Capture the cell that displays the provided text and extract its [x, y] central coordinate. 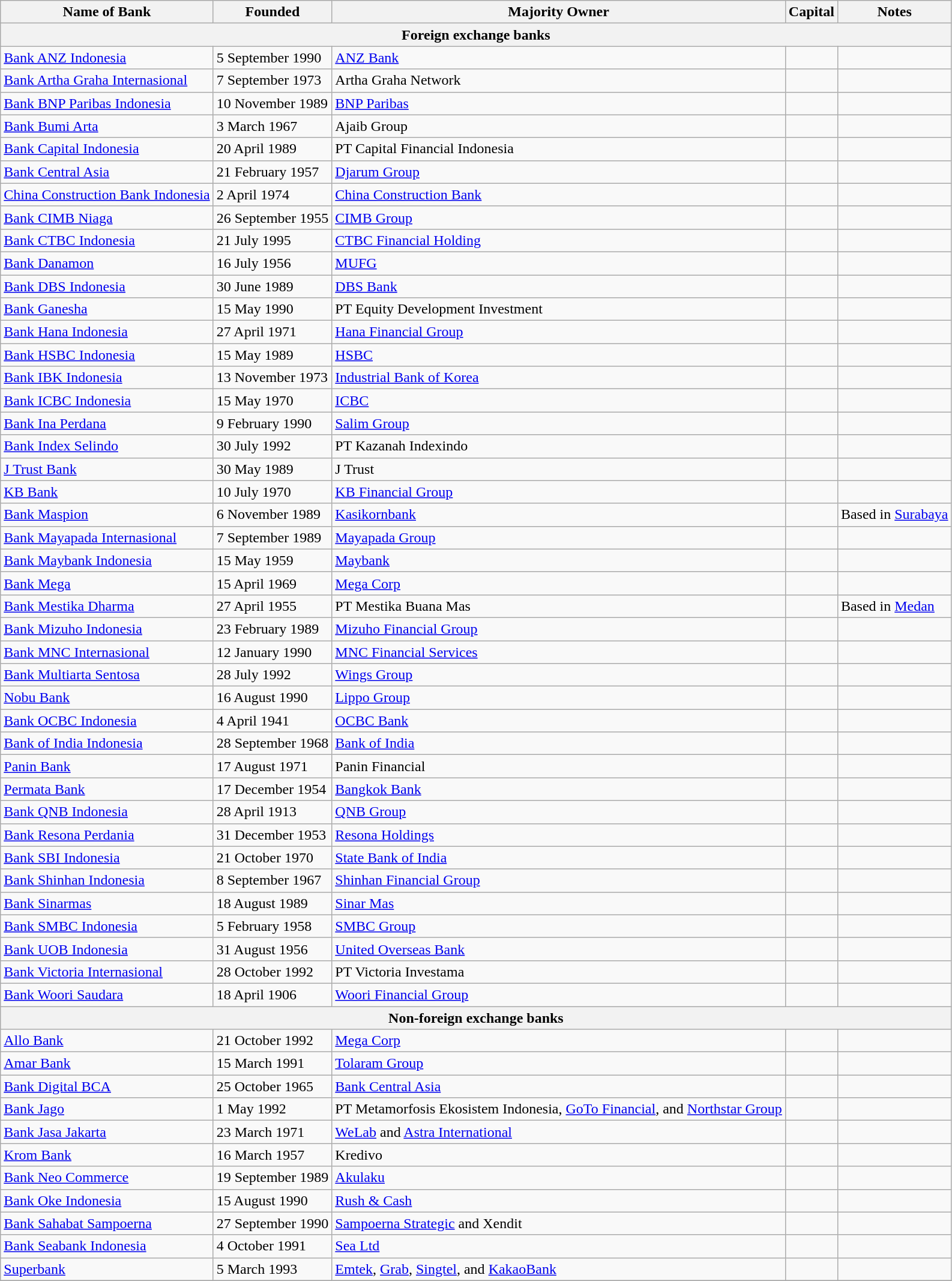
10 November 1989 [273, 103]
30 May 1989 [273, 469]
Panin Bank [107, 766]
15 August 1990 [273, 1201]
Akulaku [559, 1178]
Mayapada Group [559, 538]
PT Capital Financial Indonesia [559, 149]
Bank CIMB Niaga [107, 217]
Allo Bank [107, 1041]
Bank Artha Graha Internasional [107, 80]
27 September 1990 [273, 1223]
15 May 1990 [273, 309]
Based in Surabaya [894, 515]
Bank Jasa Jakarta [107, 1132]
5 September 1990 [273, 58]
Bank IBK Indonesia [107, 378]
Bank Woori Saudara [107, 995]
12 January 1990 [273, 652]
PT Metamorfosis Ekosistem Indonesia, GoTo Financial, and Northstar Group [559, 1109]
Capital [812, 12]
Bank Capital Indonesia [107, 149]
Bank Bumi Arta [107, 126]
Founded [273, 12]
Bank Oke Indonesia [107, 1201]
Notes [894, 12]
Tolaram Group [559, 1064]
9 February 1990 [273, 423]
Hana Financial Group [559, 332]
Sampoerna Strategic and Xendit [559, 1223]
30 July 1992 [273, 446]
BNP Paribas [559, 103]
QNB Group [559, 812]
16 August 1990 [273, 698]
Bank of India [559, 743]
Maybank [559, 560]
4 October 1991 [273, 1246]
Wings Group [559, 675]
21 February 1957 [273, 172]
Bank Index Selindo [107, 446]
Djarum Group [559, 172]
7 September 1973 [273, 80]
PT Equity Development Investment [559, 309]
J Trust [559, 469]
Bank CTBC Indonesia [107, 240]
Superbank [107, 1269]
21 July 1995 [273, 240]
Bank ANZ Indonesia [107, 58]
25 October 1965 [273, 1086]
Bank Seabank Indonesia [107, 1246]
Bank Sinarmas [107, 903]
Bank ICBC Indonesia [107, 401]
Bangkok Bank [559, 789]
China Construction Bank [559, 195]
Bank Resona Perdania [107, 835]
7 September 1989 [273, 538]
MUFG [559, 263]
4 April 1941 [273, 721]
31 December 1953 [273, 835]
SMBC Group [559, 926]
Sinar Mas [559, 903]
Bank Jago [107, 1109]
Bank Digital BCA [107, 1086]
28 October 1992 [273, 972]
Nobu Bank [107, 698]
Bank Maybank Indonesia [107, 560]
Bank DBS Indonesia [107, 286]
HSBC [559, 355]
Name of Bank [107, 12]
Bank Maspion [107, 515]
OCBC Bank [559, 721]
2 April 1974 [273, 195]
China Construction Bank Indonesia [107, 195]
Salim Group [559, 423]
Bank SBI Indonesia [107, 858]
Bank QNB Indonesia [107, 812]
Amar Bank [107, 1064]
10 July 1970 [273, 492]
5 March 1993 [273, 1269]
16 July 1956 [273, 263]
Lippo Group [559, 698]
Rush & Cash [559, 1201]
KB Financial Group [559, 492]
15 April 1969 [273, 583]
15 March 1991 [273, 1064]
Artha Graha Network [559, 80]
Industrial Bank of Korea [559, 378]
CTBC Financial Holding [559, 240]
J Trust Bank [107, 469]
Bank OCBC Indonesia [107, 721]
23 February 1989 [273, 629]
20 April 1989 [273, 149]
Bank UOB Indonesia [107, 949]
Based in Medan [894, 606]
PT Mestika Buana Mas [559, 606]
CIMB Group [559, 217]
Bank Mestika Dharma [107, 606]
Mizuho Financial Group [559, 629]
MNC Financial Services [559, 652]
Bank Multiarta Sentosa [107, 675]
21 October 1970 [273, 858]
Bank SMBC Indonesia [107, 926]
19 September 1989 [273, 1178]
Bank Mega [107, 583]
17 August 1971 [273, 766]
United Overseas Bank [559, 949]
28 July 1992 [273, 675]
Bank Victoria Internasional [107, 972]
Resona Holdings [559, 835]
Bank Sahabat Sampoerna [107, 1223]
Bank Neo Commerce [107, 1178]
26 September 1955 [273, 217]
27 April 1955 [273, 606]
Foreign exchange banks [476, 35]
Non-foreign exchange banks [476, 1018]
PT Kazanah Indexindo [559, 446]
15 May 1989 [273, 355]
Sea Ltd [559, 1246]
16 March 1957 [273, 1155]
18 April 1906 [273, 995]
ICBC [559, 401]
ANZ Bank [559, 58]
Bank Danamon [107, 263]
Krom Bank [107, 1155]
WeLab and Astra International [559, 1132]
Shinhan Financial Group [559, 880]
Woori Financial Group [559, 995]
1 May 1992 [273, 1109]
Bank BNP Paribas Indonesia [107, 103]
31 August 1956 [273, 949]
5 February 1958 [273, 926]
Kredivo [559, 1155]
Bank Mizuho Indonesia [107, 629]
Permata Bank [107, 789]
28 April 1913 [273, 812]
21 October 1992 [273, 1041]
Bank of India Indonesia [107, 743]
DBS Bank [559, 286]
Bank Hana Indonesia [107, 332]
15 May 1959 [273, 560]
27 April 1971 [273, 332]
23 March 1971 [273, 1132]
Bank HSBC Indonesia [107, 355]
Bank MNC Internasional [107, 652]
3 March 1967 [273, 126]
Panin Financial [559, 766]
13 November 1973 [273, 378]
Ajaib Group [559, 126]
8 September 1967 [273, 880]
Emtek, Grab, Singtel, and KakaoBank [559, 1269]
Kasikornbank [559, 515]
15 May 1970 [273, 401]
6 November 1989 [273, 515]
Majority Owner [559, 12]
PT Victoria Investama [559, 972]
Bank Ina Perdana [107, 423]
28 September 1968 [273, 743]
Bank Mayapada Internasional [107, 538]
State Bank of India [559, 858]
17 December 1954 [273, 789]
Bank Shinhan Indonesia [107, 880]
30 June 1989 [273, 286]
18 August 1989 [273, 903]
KB Bank [107, 492]
Bank Ganesha [107, 309]
